Provide the [X, Y] coordinate of the cell's center where the given text is located.  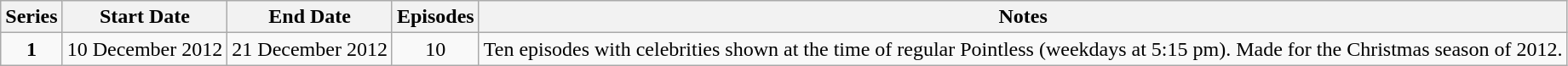
1 [32, 49]
10 [435, 49]
Start Date [145, 17]
10 December 2012 [145, 49]
Series [32, 17]
Notes [1023, 17]
21 December 2012 [310, 49]
End Date [310, 17]
Ten episodes with celebrities shown at the time of regular Pointless (weekdays at 5:15 pm). Made for the Christmas season of 2012. [1023, 49]
Episodes [435, 17]
